Output the [x, y] coordinate of the center of the cell containing the given text.  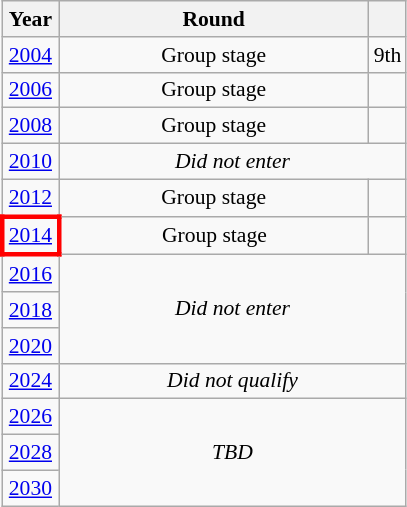
2004 [30, 55]
2026 [30, 417]
2014 [30, 236]
9th [388, 55]
2010 [30, 162]
2028 [30, 453]
2030 [30, 488]
2020 [30, 346]
2008 [30, 126]
Round [214, 19]
2024 [30, 381]
2018 [30, 310]
Year [30, 19]
2012 [30, 198]
Did not qualify [233, 381]
2016 [30, 274]
TBD [233, 452]
2006 [30, 90]
